Locate the cell with the specified text and output its (x, y) center coordinate. 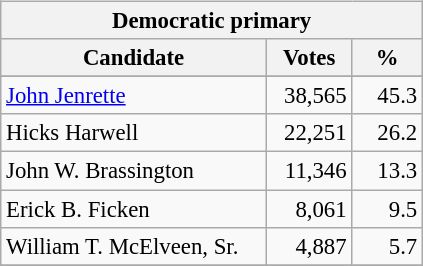
45.3 (388, 96)
22,251 (309, 133)
Hicks Harwell (134, 133)
Candidate (134, 58)
Erick B. Ficken (134, 209)
% (388, 58)
5.7 (388, 246)
John Jenrette (134, 96)
11,346 (309, 171)
8,061 (309, 209)
26.2 (388, 133)
William T. McElveen, Sr. (134, 246)
4,887 (309, 246)
9.5 (388, 209)
Votes (309, 58)
13.3 (388, 171)
Democratic primary (212, 21)
John W. Brassington (134, 171)
38,565 (309, 96)
